Capture the cell that displays the provided text and extract its [X, Y] central coordinate. 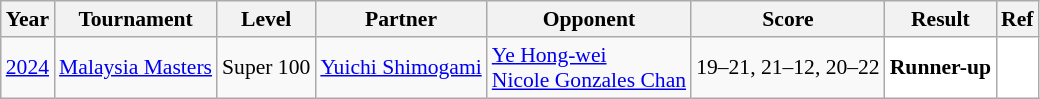
Ref [1017, 19]
Partner [400, 19]
Level [266, 19]
Year [28, 19]
Super 100 [266, 68]
Opponent [589, 19]
Yuichi Shimogami [400, 68]
Tournament [136, 19]
Runner-up [940, 68]
Score [788, 19]
Result [940, 19]
Ye Hong-wei Nicole Gonzales Chan [589, 68]
Malaysia Masters [136, 68]
2024 [28, 68]
19–21, 21–12, 20–22 [788, 68]
